Detect which cell encompasses the target text, then output its (x, y) center coordinate. 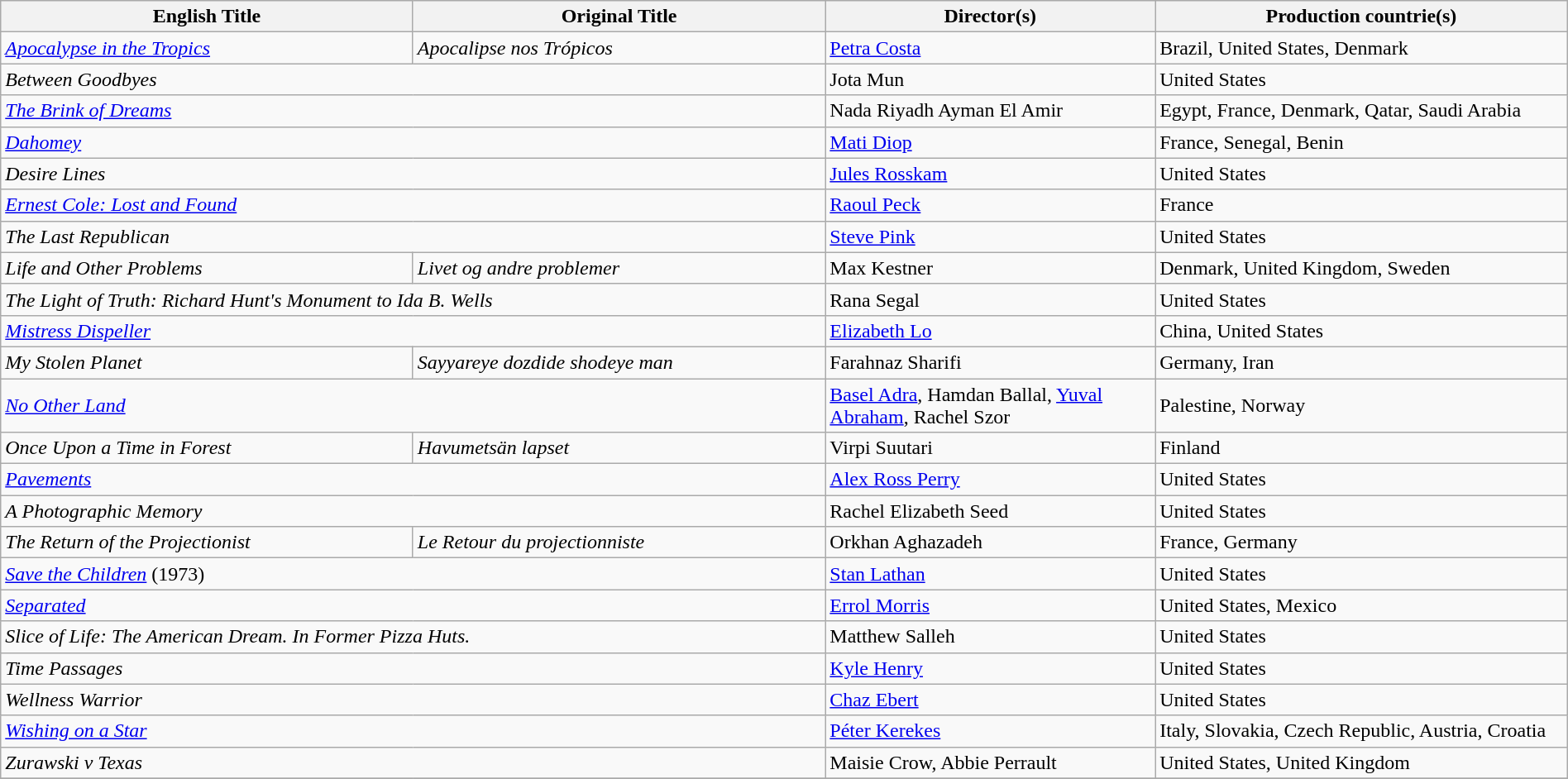
Alex Ross Perry (991, 480)
Director(s) (991, 17)
No Other Land (414, 405)
Errol Morris (991, 605)
The Return of the Projectionist (207, 542)
Wishing on a Star (414, 731)
Brazil, United States, Denmark (1361, 48)
France (1361, 205)
Slice of Life: The American Dream. In Former Pizza Huts. (414, 637)
Havumetsän lapset (619, 448)
Max Kestner (991, 268)
Apocalypse in the Tropics (207, 48)
Péter Kerekes (991, 731)
Jules Rosskam (991, 174)
Pavements (414, 480)
United States, Mexico (1361, 605)
Time Passages (414, 668)
Dahomey (414, 142)
Palestine, Norway (1361, 405)
Egypt, France, Denmark, Qatar, Saudi Arabia (1361, 111)
Between Goodbyes (414, 79)
Desire Lines (414, 174)
Petra Costa (991, 48)
Denmark, United Kingdom, Sweden (1361, 268)
Italy, Slovakia, Czech Republic, Austria, Croatia (1361, 731)
Virpi Suutari (991, 448)
Ernest Cole: Lost and Found (414, 205)
Steve Pink (991, 237)
Germany, Iran (1361, 362)
Once Upon a Time in Forest (207, 448)
Rachel Elizabeth Seed (991, 511)
Production countrie(s) (1361, 17)
Zurawski v Texas (414, 762)
Chaz Ebert (991, 700)
Matthew Salleh (991, 637)
Kyle Henry (991, 668)
Stan Lathan (991, 574)
Original Title (619, 17)
Livet og andre problemer (619, 268)
France, Senegal, Benin (1361, 142)
Jota Mun (991, 79)
The Light of Truth: Richard Hunt's Monument to Ida B. Wells (414, 299)
Basel Adra, Hamdan Ballal, Yuval Abraham, Rachel Szor (991, 405)
Nada Riyadh Ayman El Amir (991, 111)
My Stolen Planet (207, 362)
Finland (1361, 448)
Save the Children (1973) (414, 574)
China, United States (1361, 331)
Apocalipse nos Trópicos (619, 48)
Farahnaz Sharifi (991, 362)
Sayyareye dozdide shodeye man (619, 362)
France, Germany (1361, 542)
Rana Segal (991, 299)
Maisie Crow, Abbie Perrault (991, 762)
A Photographic Memory (414, 511)
Orkhan Aghazadeh (991, 542)
Elizabeth Lo (991, 331)
Life and Other Problems (207, 268)
United States, United Kingdom (1361, 762)
Separated (414, 605)
The Brink of Dreams (414, 111)
English Title (207, 17)
Wellness Warrior (414, 700)
Raoul Peck (991, 205)
Mistress Dispeller (414, 331)
The Last Republican (414, 237)
Mati Diop (991, 142)
Le Retour du projectionniste (619, 542)
